Scan for the cell matching the given text and deliver its [X, Y] coordinate at center. 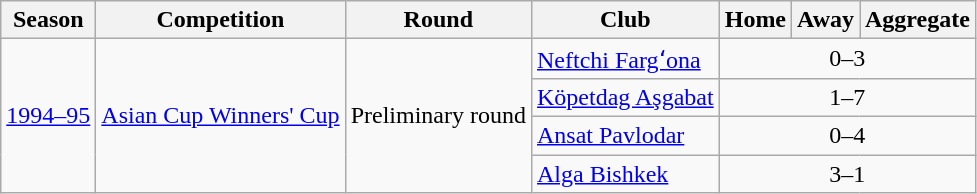
Aggregate [918, 20]
Competition [220, 20]
Club [625, 20]
Round [438, 20]
0–4 [847, 135]
Away [826, 20]
Asian Cup Winners' Cup [220, 116]
0–3 [847, 59]
1994–95 [48, 116]
Home [755, 20]
Ansat Pavlodar [625, 135]
Preliminary round [438, 116]
Season [48, 20]
Neftchi Fargʻona [625, 59]
Alga Bishkek [625, 173]
1–7 [847, 97]
3–1 [847, 173]
Köpetdag Aşgabat [625, 97]
